Return the (X, Y) coordinate for the center point of the cell that contains the specified text.  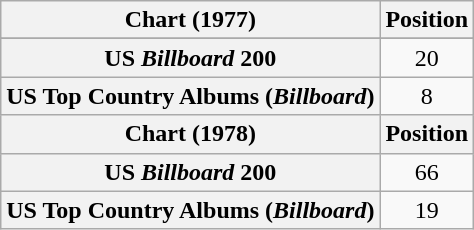
Chart (1977) (190, 20)
20 (427, 58)
19 (427, 210)
8 (427, 96)
Chart (1978) (190, 134)
66 (427, 172)
